Output the (X, Y) coordinate of the center of the cell containing the given text.  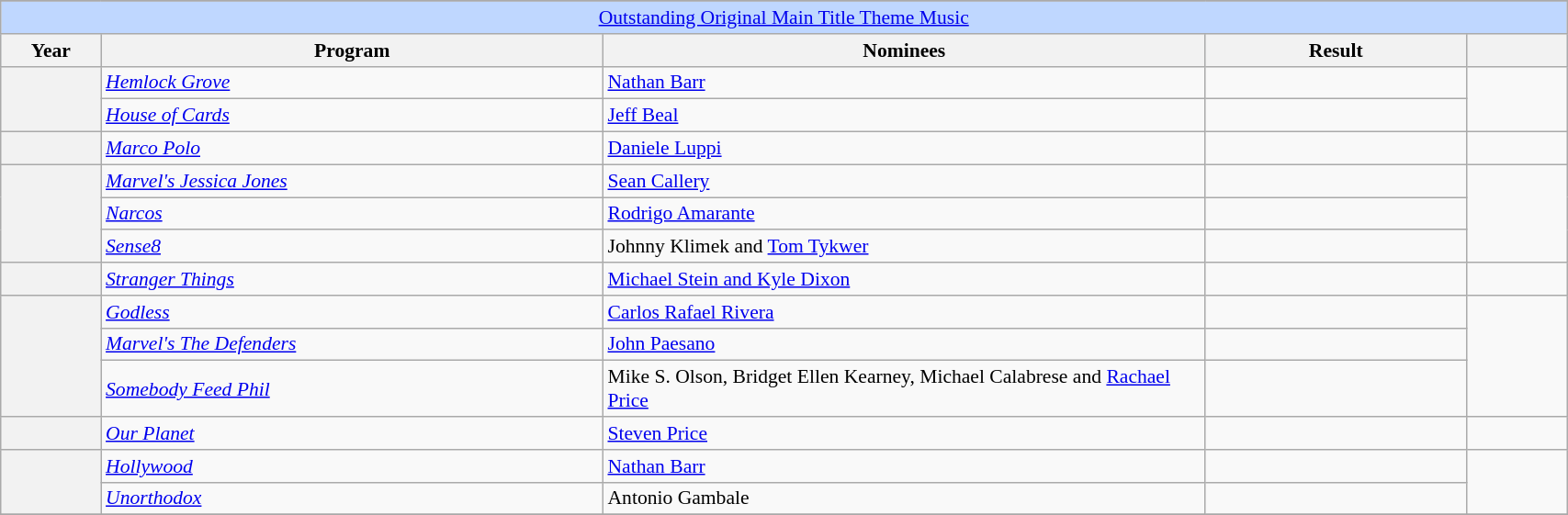
Antonio Gambale (904, 498)
Stranger Things (352, 279)
Our Planet (352, 433)
Michael Stein and Kyle Dixon (904, 279)
Daniele Luppi (904, 149)
Year (51, 50)
Result (1336, 50)
Carlos Rafael Rivera (904, 312)
Unorthodox (352, 498)
Steven Price (904, 433)
Somebody Feed Phil (352, 389)
Outstanding Original Main Title Theme Music (784, 17)
Program (352, 50)
Marvel's Jessica Jones (352, 181)
Johnny Klimek and Tom Tykwer (904, 247)
House of Cards (352, 116)
Marvel's The Defenders (352, 344)
Jeff Beal (904, 116)
Sean Callery (904, 181)
Narcos (352, 214)
Marco Polo (352, 149)
Hollywood (352, 466)
John Paesano (904, 344)
Godless (352, 312)
Rodrigo Amarante (904, 214)
Hemlock Grove (352, 83)
Nominees (904, 50)
Sense8 (352, 247)
Mike S. Olson, Bridget Ellen Kearney, Michael Calabrese and Rachael Price (904, 389)
